Identify which cell holds the provided text, then report its (x, y) central coordinate. 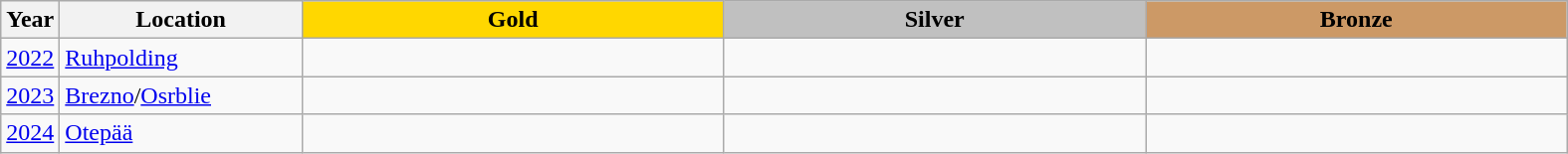
Gold (513, 20)
Bronze (1356, 20)
Brezno/Osrblie (181, 95)
Location (181, 20)
Silver (935, 20)
Year (30, 20)
Ruhpolding (181, 58)
Otepää (181, 133)
2024 (30, 133)
2022 (30, 58)
2023 (30, 95)
